Detect which cell encompasses the target text, then output its [x, y] center coordinate. 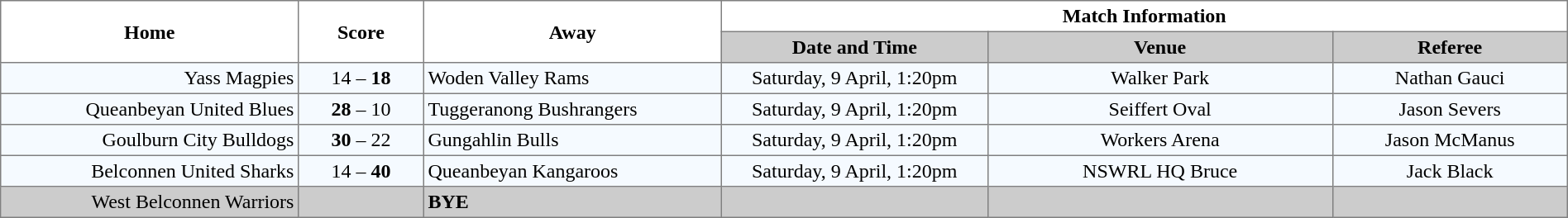
Queanbeyan United Blues [150, 109]
Venue [1159, 47]
Woden Valley Rams [572, 78]
Home [150, 31]
Jason Severs [1450, 109]
14 – 40 [361, 171]
Workers Arena [1159, 140]
Queanbeyan Kangaroos [572, 171]
Nathan Gauci [1450, 78]
Goulburn City Bulldogs [150, 140]
West Belconnen Warriors [150, 202]
14 – 18 [361, 78]
Away [572, 31]
Date and Time [854, 47]
Yass Magpies [150, 78]
Match Information [1145, 17]
BYE [572, 202]
Score [361, 31]
Belconnen United Sharks [150, 171]
28 – 10 [361, 109]
Gungahlin Bulls [572, 140]
Walker Park [1159, 78]
Tuggeranong Bushrangers [572, 109]
Jack Black [1450, 171]
Seiffert Oval [1159, 109]
30 – 22 [361, 140]
NSWRL HQ Bruce [1159, 171]
Jason McManus [1450, 140]
Referee [1450, 47]
